For the text-containing cell, return its midpoint in [x, y] coordinate format. 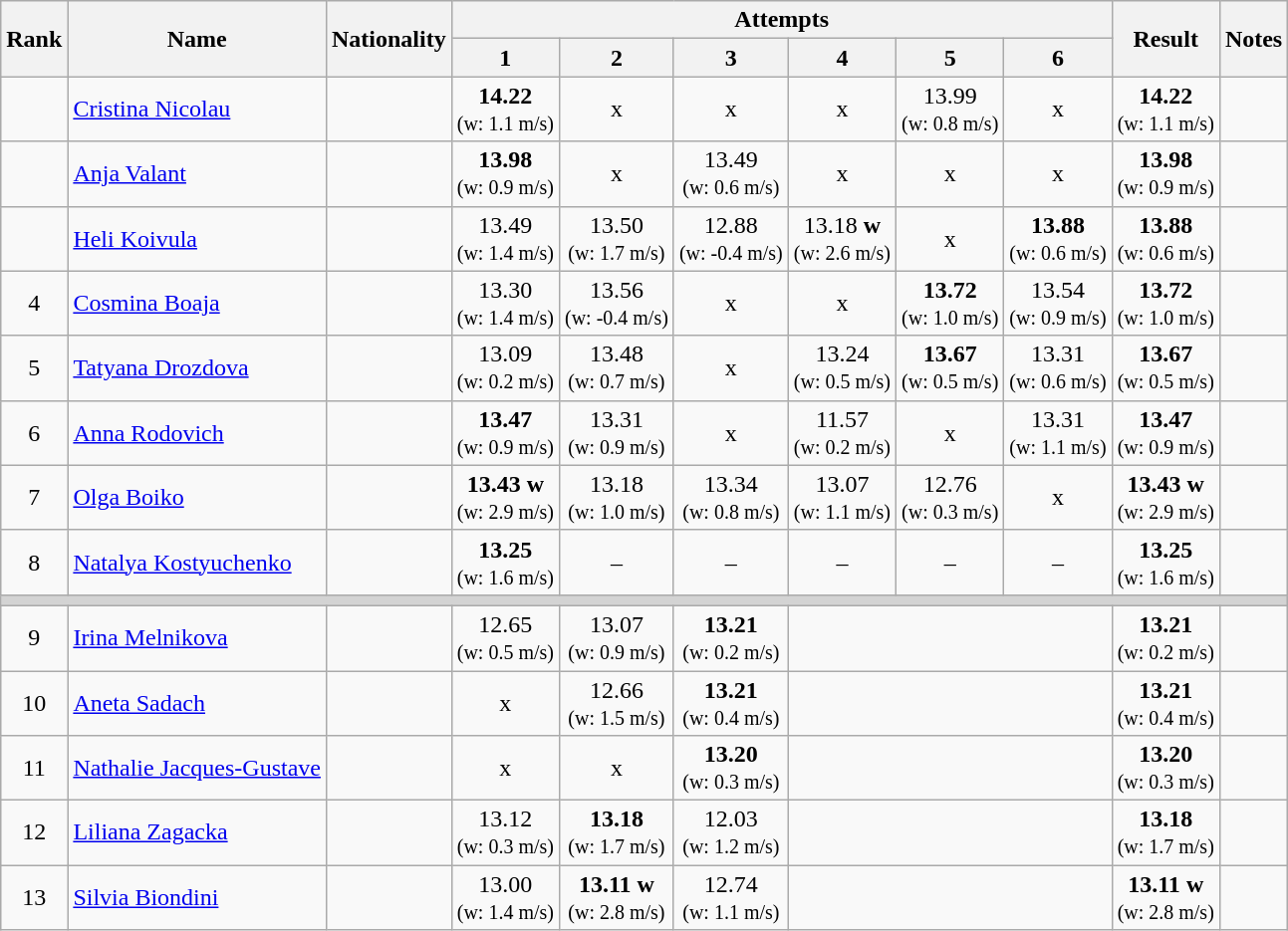
13.34(w: 0.8 m/s) [731, 498]
Aneta Sadach [197, 703]
12.65(w: 0.5 m/s) [505, 637]
Notes [1253, 39]
Anja Valant [197, 173]
Name [197, 39]
13.31(w: 0.6 m/s) [1058, 368]
2 [616, 58]
13.56(w: -0.4 m/s) [616, 303]
13.18(w: 1.0 m/s) [616, 498]
8 [34, 562]
1 [505, 58]
Cristina Nicolau [197, 110]
13.31(w: 0.9 m/s) [616, 432]
12.74(w: 1.1 m/s) [731, 898]
13.54(w: 0.9 m/s) [1058, 303]
3 [731, 58]
10 [34, 703]
13.07(w: 0.9 m/s) [616, 637]
12 [34, 832]
13.48(w: 0.7 m/s) [616, 368]
13.07(w: 1.1 m/s) [842, 498]
12.03(w: 1.2 m/s) [731, 832]
Result [1165, 39]
Liliana Zagacka [197, 832]
7 [34, 498]
13.09(w: 0.2 m/s) [505, 368]
Olga Boiko [197, 498]
13.30(w: 1.4 m/s) [505, 303]
Heli Koivula [197, 239]
13.12(w: 0.3 m/s) [505, 832]
13.99(w: 0.8 m/s) [950, 110]
12.88(w: -0.4 m/s) [731, 239]
13.00(w: 1.4 m/s) [505, 898]
13.49(w: 1.4 m/s) [505, 239]
11 [34, 769]
13.49(w: 0.6 m/s) [731, 173]
Irina Melnikova [197, 637]
13.18 w(w: 2.6 m/s) [842, 239]
13 [34, 898]
11.57(w: 0.2 m/s) [842, 432]
Natalya Kostyuchenko [197, 562]
Attempts [781, 20]
Anna Rodovich [197, 432]
Cosmina Boaja [197, 303]
13.31(w: 1.1 m/s) [1058, 432]
12.66(w: 1.5 m/s) [616, 703]
Nathalie Jacques-Gustave [197, 769]
Silvia Biondini [197, 898]
Nationality [388, 39]
12.76(w: 0.3 m/s) [950, 498]
13.24(w: 0.5 m/s) [842, 368]
9 [34, 637]
13.50(w: 1.7 m/s) [616, 239]
Tatyana Drozdova [197, 368]
Rank [34, 39]
